Extract the [X, Y] coordinate from the center of the cell holding the provided text.  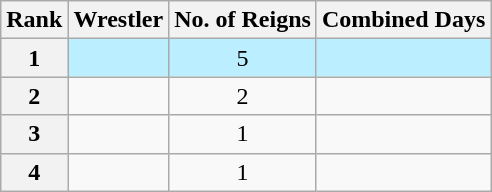
Wrestler [118, 20]
No. of Reigns [243, 20]
4 [34, 172]
Rank [34, 20]
3 [34, 134]
Combined Days [403, 20]
5 [243, 58]
